Output the [X, Y] coordinate of the center of the cell containing the given text.  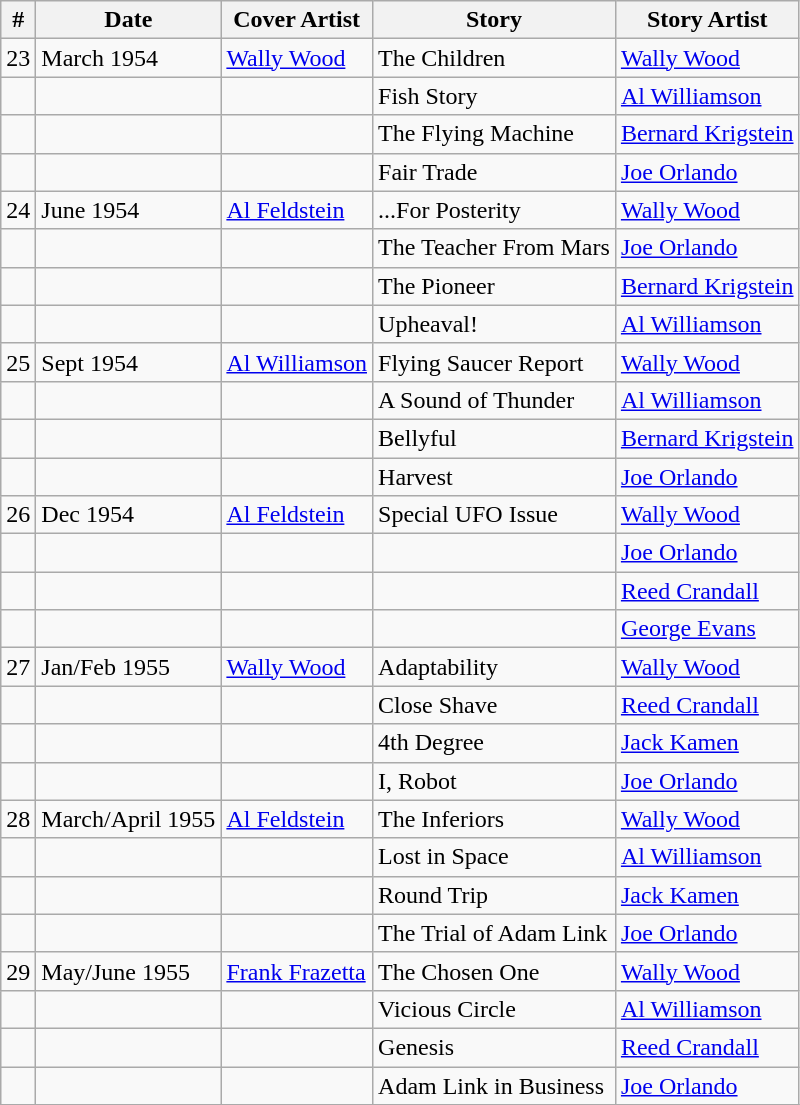
The Trial of Adam Link [494, 933]
4th Degree [494, 743]
The Chosen One [494, 971]
Cover Artist [297, 20]
27 [18, 667]
26 [18, 515]
Date [128, 20]
May/June 1955 [128, 971]
Close Shave [494, 705]
28 [18, 819]
29 [18, 971]
Special UFO Issue [494, 515]
25 [18, 362]
Frank Frazetta [297, 971]
A Sound of Thunder [494, 400]
The Teacher From Mars [494, 248]
March 1954 [128, 58]
...For Posterity [494, 210]
24 [18, 210]
The Flying Machine [494, 134]
Harvest [494, 477]
Genesis [494, 1047]
# [18, 20]
Lost in Space [494, 857]
Fair Trade [494, 172]
23 [18, 58]
Upheaval! [494, 324]
March/April 1955 [128, 819]
Fish Story [494, 96]
The Pioneer [494, 286]
Flying Saucer Report [494, 362]
Sept 1954 [128, 362]
Adaptability [494, 667]
Story Artist [707, 20]
I, Robot [494, 781]
Adam Link in Business [494, 1085]
Story [494, 20]
Jan/Feb 1955 [128, 667]
Vicious Circle [494, 1009]
Bellyful [494, 438]
June 1954 [128, 210]
Round Trip [494, 895]
Dec 1954 [128, 515]
George Evans [707, 629]
The Inferiors [494, 819]
The Children [494, 58]
